Pinpoint the cell where the given text exists, returning its (X, Y) midpoint coordinate. 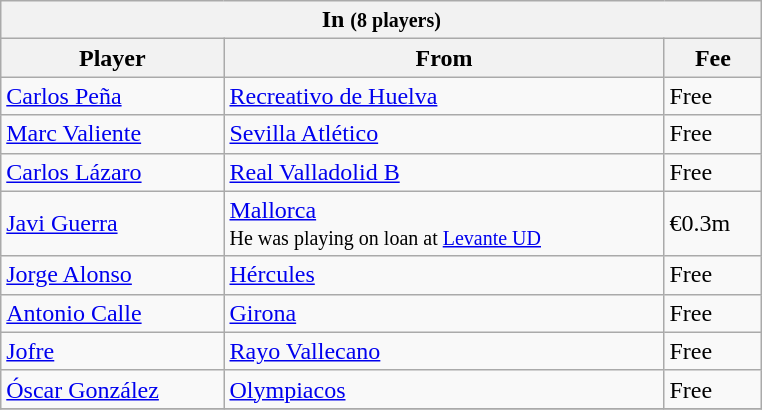
Player (112, 58)
Carlos Peña (112, 96)
From (444, 58)
Óscar González (112, 389)
Carlos Lázaro (112, 172)
Antonio Calle (112, 313)
MallorcaHe was playing on loan at Levante UD (444, 224)
Sevilla Atlético (444, 134)
Fee (713, 58)
In (8 players) (382, 20)
€0.3m (713, 224)
Real Valladolid B (444, 172)
Hércules (444, 275)
Girona (444, 313)
Marc Valiente (112, 134)
Jofre (112, 351)
Rayo Vallecano (444, 351)
Jorge Alonso (112, 275)
Olympiacos (444, 389)
Javi Guerra (112, 224)
Recreativo de Huelva (444, 96)
